Extract the [X, Y] coordinate from the center of the cell holding the provided text.  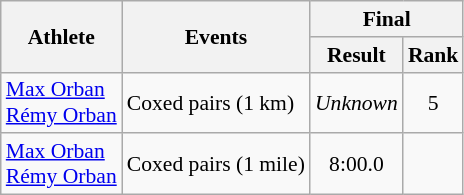
5 [434, 102]
Final [386, 19]
Unknown [356, 102]
Coxed pairs (1 km) [216, 102]
8:00.0 [356, 164]
Events [216, 36]
Coxed pairs (1 mile) [216, 164]
Rank [434, 55]
Athlete [62, 36]
Result [356, 55]
